Provide the [x, y] coordinate of the cell's center where the given text is located.  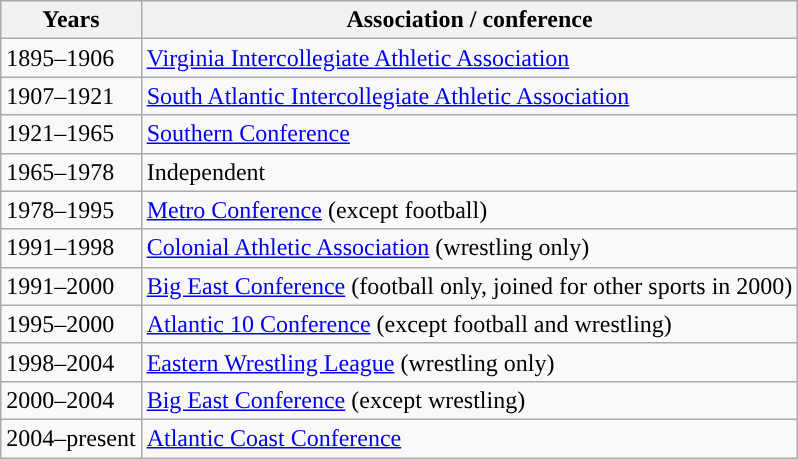
1921–1965 [71, 134]
Independent [470, 172]
1998–2004 [71, 362]
2000–2004 [71, 400]
1895–1906 [71, 58]
Atlantic Coast Conference [470, 438]
1991–2000 [71, 286]
Atlantic 10 Conference (except football and wrestling) [470, 324]
1978–1995 [71, 210]
Years [71, 20]
South Atlantic Intercollegiate Athletic Association [470, 96]
Southern Conference [470, 134]
Colonial Athletic Association (wrestling only) [470, 248]
2004–present [71, 438]
1907–1921 [71, 96]
Virginia Intercollegiate Athletic Association [470, 58]
1991–1998 [71, 248]
Metro Conference (except football) [470, 210]
Eastern Wrestling League (wrestling only) [470, 362]
Big East Conference (football only, joined for other sports in 2000) [470, 286]
1965–1978 [71, 172]
1995–2000 [71, 324]
Big East Conference (except wrestling) [470, 400]
Association / conference [470, 20]
